Determine the (X, Y) coordinate at the center of the cell enclosing the given text.  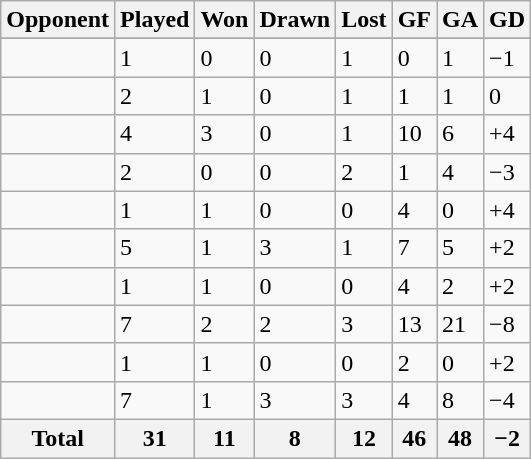
GA (460, 20)
−1 (508, 58)
12 (364, 438)
13 (414, 324)
31 (155, 438)
21 (460, 324)
−4 (508, 400)
48 (460, 438)
−2 (508, 438)
46 (414, 438)
Played (155, 20)
10 (414, 134)
−8 (508, 324)
6 (460, 134)
Won (224, 20)
GF (414, 20)
−3 (508, 172)
Total (58, 438)
Lost (364, 20)
GD (508, 20)
Drawn (295, 20)
11 (224, 438)
Opponent (58, 20)
